Detect which cell encompasses the target text, then output its [X, Y] center coordinate. 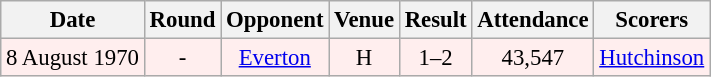
Date [73, 20]
8 August 1970 [73, 58]
43,547 [533, 58]
- [182, 58]
Attendance [533, 20]
Hutchinson [652, 58]
Everton [275, 58]
Scorers [652, 20]
Venue [364, 20]
H [364, 58]
1–2 [436, 58]
Opponent [275, 20]
Round [182, 20]
Result [436, 20]
